Search for the cell housing the specified text and yield its [X, Y] center coordinate. 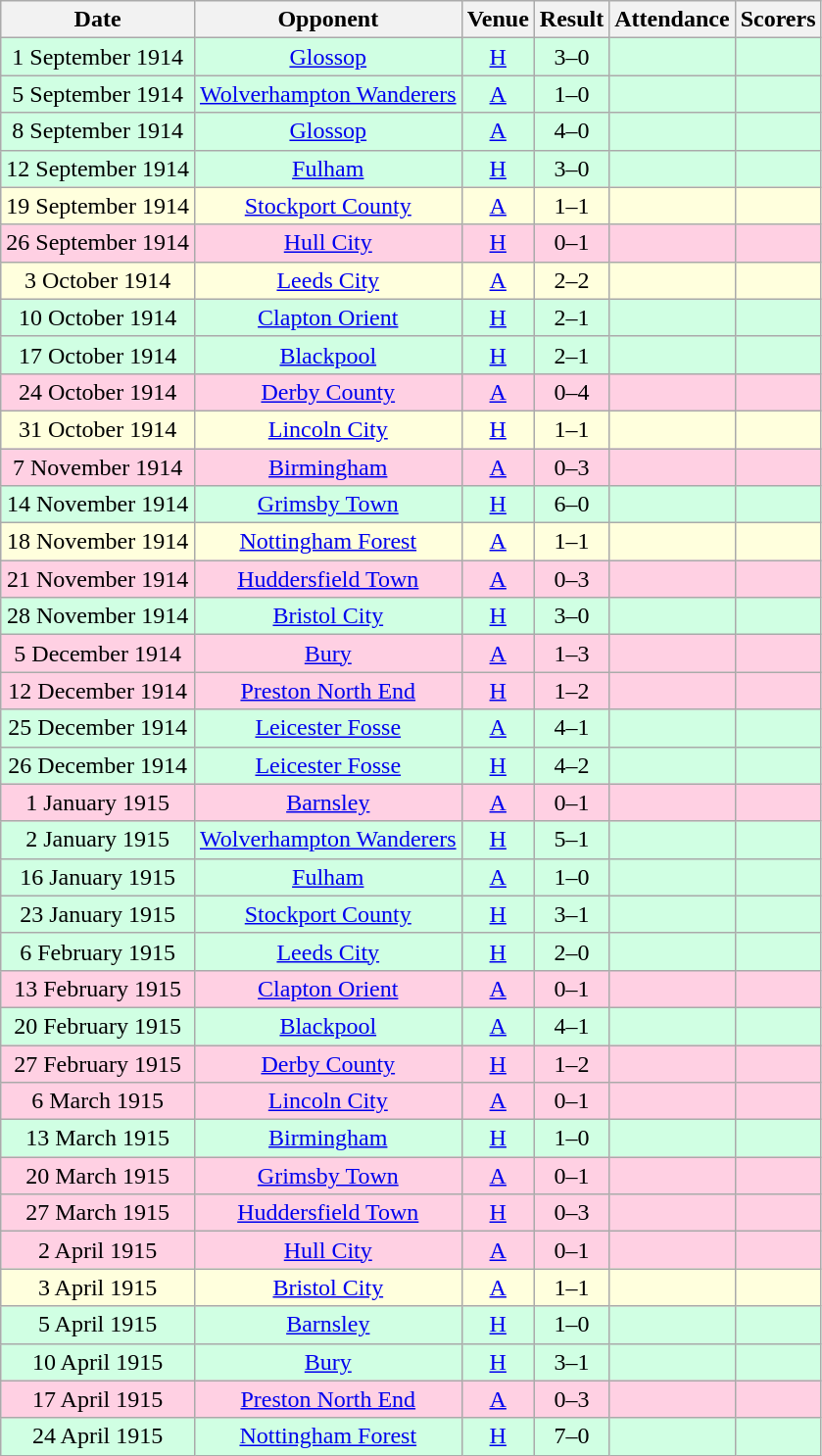
13 March 1915 [98, 1139]
31 October 1914 [98, 429]
4–2 [571, 765]
Date [98, 20]
Scorers [778, 20]
1–3 [571, 654]
6–0 [571, 505]
1 January 1915 [98, 802]
17 October 1914 [98, 355]
26 December 1914 [98, 765]
Venue [498, 20]
7 November 1914 [98, 467]
8 September 1914 [98, 131]
26 September 1914 [98, 243]
5 April 1915 [98, 1325]
2–0 [571, 951]
5 December 1914 [98, 654]
3 October 1914 [98, 280]
7–0 [571, 1436]
23 January 1915 [98, 914]
5–1 [571, 840]
Attendance [672, 20]
Result [571, 20]
4–0 [571, 131]
19 September 1914 [98, 206]
20 March 1915 [98, 1176]
12 September 1914 [98, 169]
3 April 1915 [98, 1287]
18 November 1914 [98, 542]
10 April 1915 [98, 1362]
24 October 1914 [98, 392]
20 February 1915 [98, 1026]
6 March 1915 [98, 1101]
25 December 1914 [98, 728]
6 February 1915 [98, 951]
21 November 1914 [98, 579]
2 January 1915 [98, 840]
0–4 [571, 392]
13 February 1915 [98, 989]
12 December 1914 [98, 691]
27 March 1915 [98, 1213]
17 April 1915 [98, 1399]
24 April 1915 [98, 1436]
14 November 1914 [98, 505]
16 January 1915 [98, 877]
28 November 1914 [98, 616]
1 September 1914 [98, 57]
27 February 1915 [98, 1063]
10 October 1914 [98, 317]
5 September 1914 [98, 94]
2–2 [571, 280]
2 April 1915 [98, 1250]
Opponent [327, 20]
